Identify which cell holds the provided text, then report its (X, Y) central coordinate. 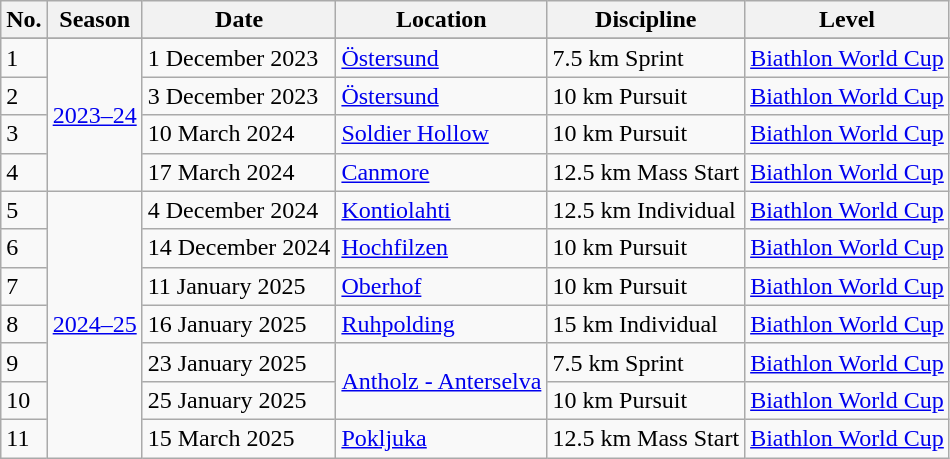
Date (239, 20)
1 (24, 58)
4 (24, 172)
1 December 2023 (239, 58)
Oberhof (442, 286)
12.5 km Individual (646, 210)
Antholz - Anterselva (442, 381)
6 (24, 248)
15 km Individual (646, 324)
10 (24, 400)
11 January 2025 (239, 286)
2024–25 (94, 324)
Location (442, 20)
Level (848, 20)
17 March 2024 (239, 172)
10 March 2024 (239, 134)
7 (24, 286)
Season (94, 20)
25 January 2025 (239, 400)
3 (24, 134)
8 (24, 324)
Hochfilzen (442, 248)
Discipline (646, 20)
Soldier Hollow (442, 134)
2023–24 (94, 115)
2 (24, 96)
11 (24, 438)
No. (24, 20)
4 December 2024 (239, 210)
Pokljuka (442, 438)
16 January 2025 (239, 324)
23 January 2025 (239, 362)
9 (24, 362)
14 December 2024 (239, 248)
5 (24, 210)
3 December 2023 (239, 96)
Canmore (442, 172)
15 March 2025 (239, 438)
Kontiolahti (442, 210)
Ruhpolding (442, 324)
